Locate the cell with the specified text and output its (x, y) center coordinate. 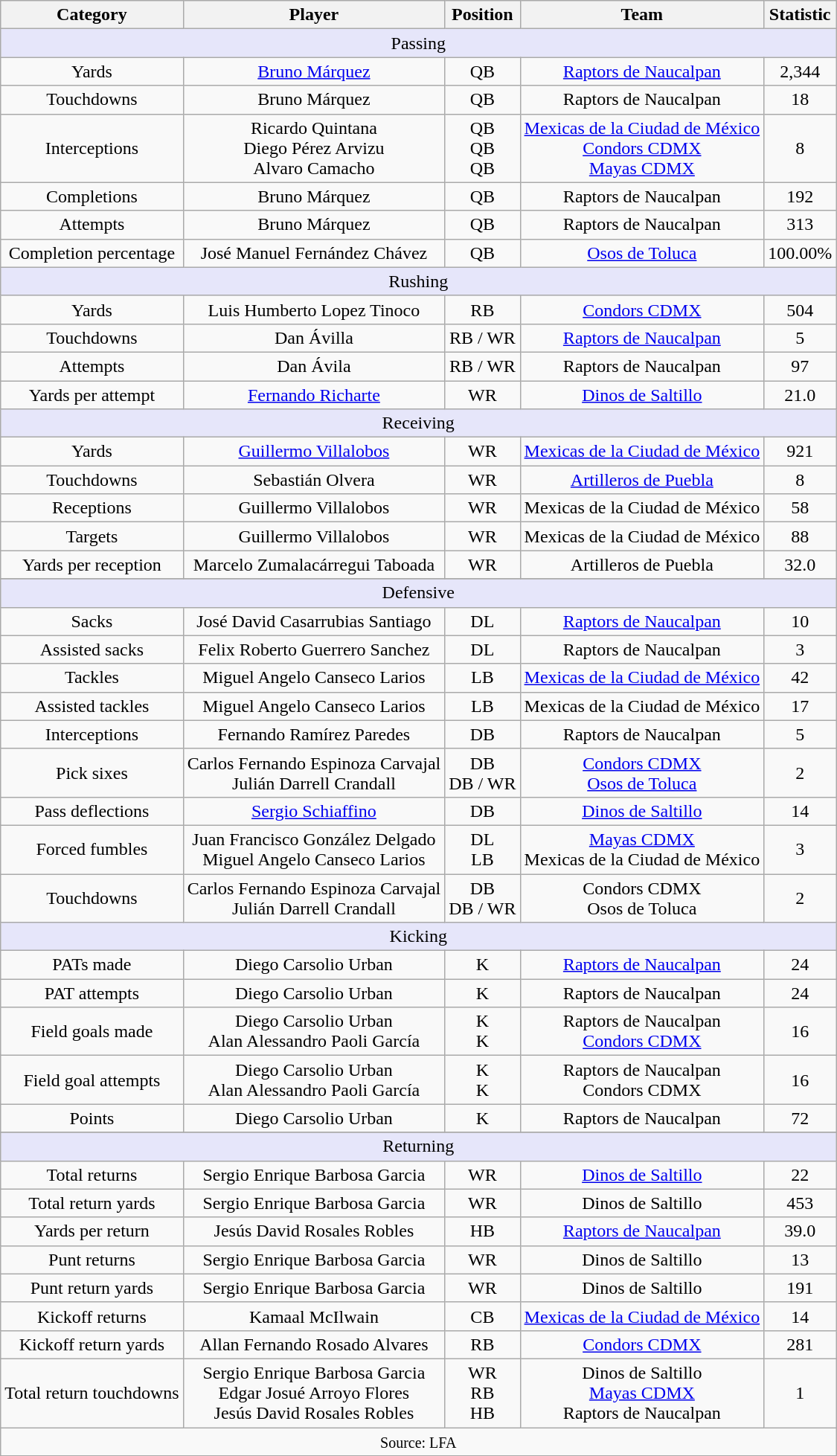
Punt return yards (92, 1288)
Mayas CDMX Mexicas de la Ciudad de México (642, 850)
Marcelo Zumalacárregui Taboada (314, 565)
Yards per return (92, 1231)
Ricardo Quintana Diego Pérez Arvizu Alvaro Camacho (314, 148)
Category (92, 15)
Sebastián Olvera (314, 480)
HB (482, 1231)
Mexicas de la Ciudad de México Condors CDMX Mayas CDMX (642, 148)
Field goal attempts (92, 1080)
José David Casarrubias Santiago (314, 621)
Passing (418, 43)
Luis Humberto Lopez Tinoco (314, 310)
39.0 (801, 1231)
42 (801, 678)
Assisted tackles (92, 706)
Pass deflections (92, 811)
Pick sixes (92, 772)
Assisted sacks (92, 650)
Statistic (801, 15)
192 (801, 196)
Receiving (418, 423)
88 (801, 536)
WR RB HB (482, 1393)
13 (801, 1260)
Defensive (418, 593)
PAT attempts (92, 993)
Dan Ávilla (314, 338)
Yards per reception (92, 565)
Rushing (418, 281)
100.00% (801, 253)
Fernando Richarte (314, 395)
313 (801, 225)
Player (314, 15)
58 (801, 508)
97 (801, 366)
281 (801, 1344)
Dan Ávila (314, 366)
10 (801, 621)
QB QB QB (482, 148)
Jesús David Rosales Robles (314, 1231)
Completion percentage (92, 253)
Forced fumbles (92, 850)
921 (801, 452)
Sacks (92, 621)
José Manuel Fernández Chávez (314, 253)
Kicking (418, 937)
Source: LFA (418, 1441)
2,344 (801, 71)
Field goals made (92, 1031)
Total returns (92, 1175)
Allan Fernando Rosado Alvares (314, 1344)
Team (642, 15)
Yards per attempt (92, 395)
Sergio Enrique Barbosa Garcia Edgar Josué Arroyo Flores Jesús David Rosales Robles (314, 1393)
Sergio Schiaffino (314, 811)
21.0 (801, 395)
Kickoff return yards (92, 1344)
CB (482, 1316)
453 (801, 1203)
Kickoff returns (92, 1316)
PATs made (92, 965)
Position (482, 15)
Punt returns (92, 1260)
Receptions (92, 508)
Osos de Toluca (642, 253)
Juan Francisco González Delgado Miguel Angelo Canseco Larios (314, 850)
Fernando Ramírez Paredes (314, 734)
Targets (92, 536)
Tackles (92, 678)
Dinos de Saltillo Mayas CDMX Raptors de Naucalpan (642, 1393)
Felix Roberto Guerrero Sanchez (314, 650)
Kamaal McIlwain (314, 1316)
Completions (92, 196)
32.0 (801, 565)
1 (801, 1393)
191 (801, 1288)
72 (801, 1118)
504 (801, 310)
18 (801, 100)
Total return touchdowns (92, 1393)
Total return yards (92, 1203)
17 (801, 706)
Points (92, 1118)
DL LB (482, 850)
22 (801, 1175)
Returning (418, 1146)
